Capture the cell that displays the provided text and extract its (X, Y) central coordinate. 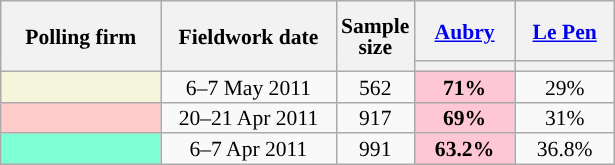
991 (375, 150)
562 (375, 86)
71% (464, 86)
31% (565, 118)
Polling firm (81, 36)
6–7 May 2011 (248, 86)
63.2% (464, 150)
20–21 Apr 2011 (248, 118)
29% (565, 86)
Fieldwork date (248, 36)
Samplesize (375, 36)
917 (375, 118)
6–7 Apr 2011 (248, 150)
Le Pen (565, 31)
36.8% (565, 150)
Aubry (464, 31)
69% (464, 118)
